For the text-containing cell, return its midpoint in [X, Y] coordinate format. 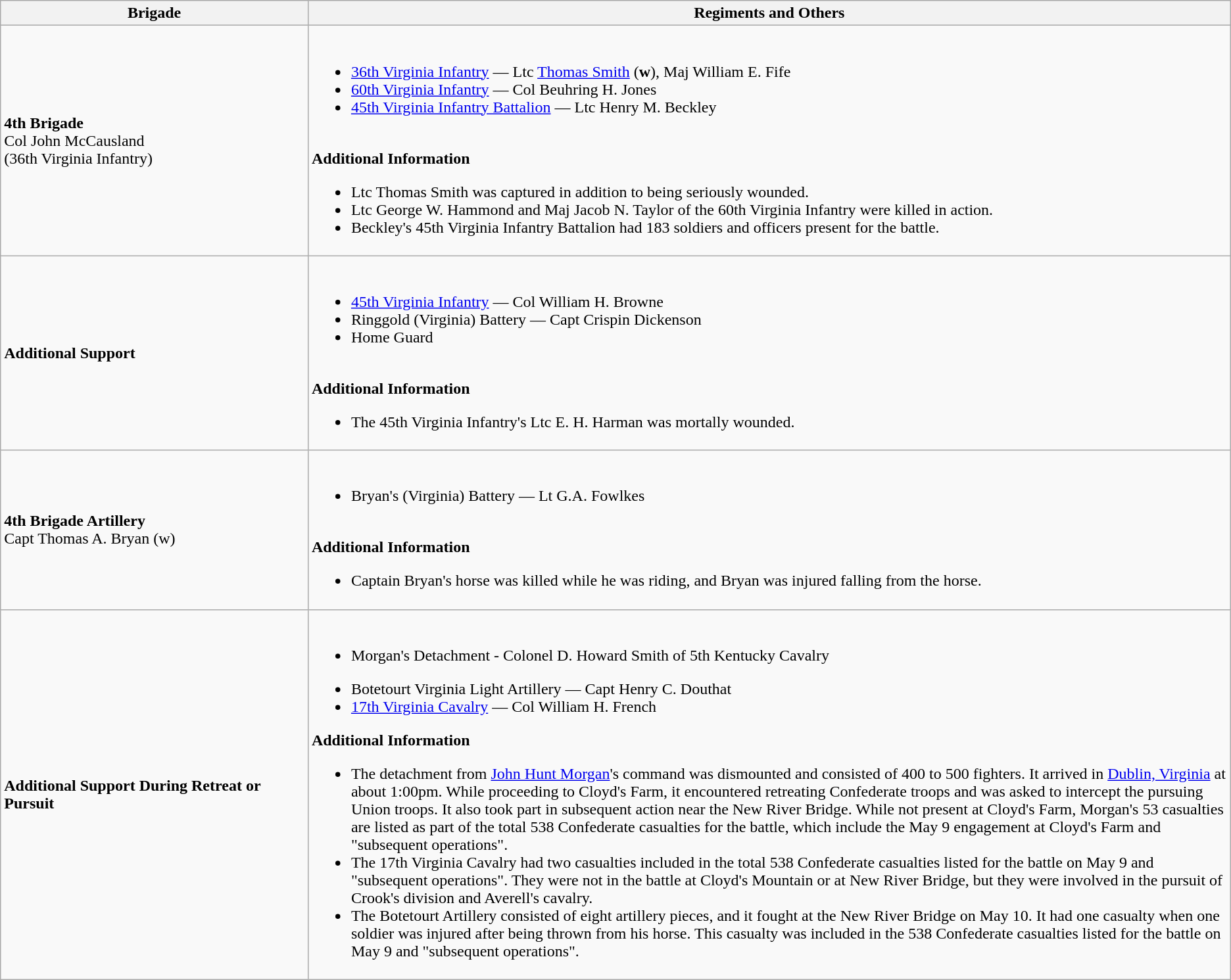
Brigade [155, 13]
Additional Support [155, 353]
4th BrigadeCol John McCausland(36th Virginia Infantry) [155, 141]
4th Brigade ArtilleryCapt Thomas A. Bryan (w) [155, 530]
Regiments and Others [769, 13]
Additional Support During Retreat or Pursuit [155, 794]
